Pinpoint the cell where the given text exists, returning its (x, y) midpoint coordinate. 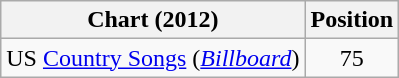
US Country Songs (Billboard) (153, 58)
75 (352, 58)
Position (352, 20)
Chart (2012) (153, 20)
